From the cell containing the given text, extract its center point as (X, Y) coordinate. 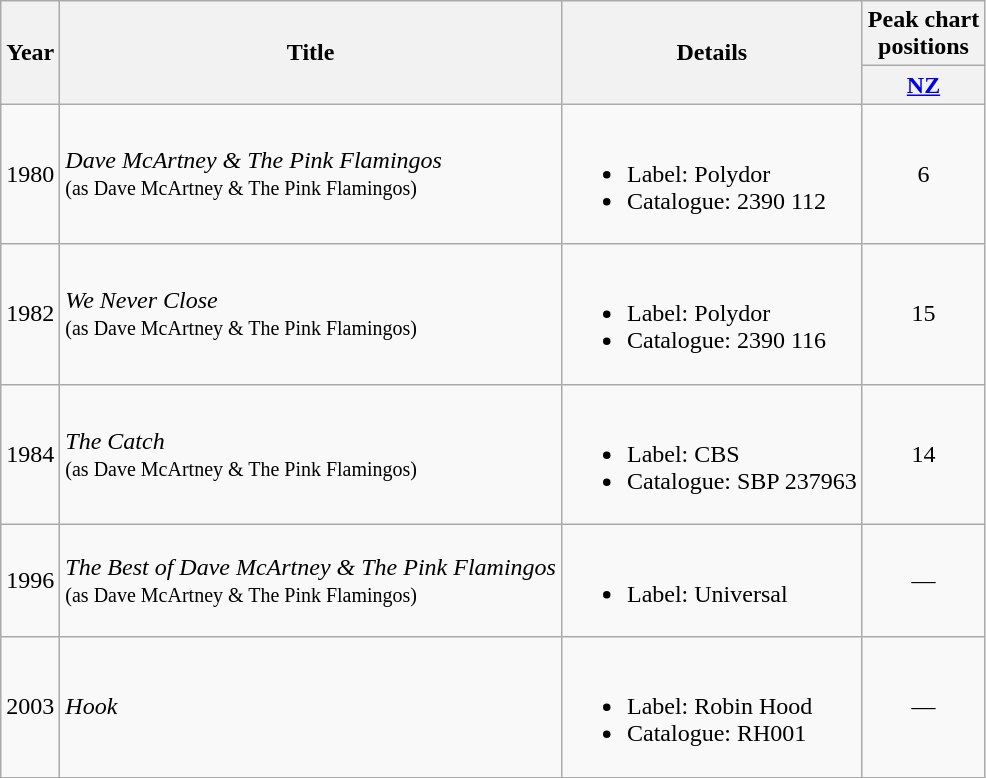
Label: Universal (712, 580)
14 (923, 454)
Dave McArtney & The Pink Flamingos(as Dave McArtney & The Pink Flamingos) (311, 174)
Label: Robin HoodCatalogue: RH001 (712, 707)
Year (30, 52)
Hook (311, 707)
15 (923, 314)
1996 (30, 580)
2003 (30, 707)
Details (712, 52)
Label: PolydorCatalogue: 2390 112 (712, 174)
1984 (30, 454)
We Never Close(as Dave McArtney & The Pink Flamingos) (311, 314)
1980 (30, 174)
6 (923, 174)
The Catch(as Dave McArtney & The Pink Flamingos) (311, 454)
The Best of Dave McArtney & The Pink Flamingos(as Dave McArtney & The Pink Flamingos) (311, 580)
Peak chartpositions (923, 34)
Label: PolydorCatalogue: 2390 116 (712, 314)
Title (311, 52)
1982 (30, 314)
NZ (923, 85)
Label: CBSCatalogue: SBP 237963 (712, 454)
